Scan for the cell matching the given text and deliver its [x, y] coordinate at center. 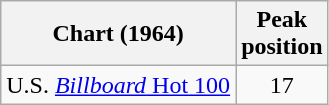
Chart (1964) [118, 34]
Peakposition [282, 34]
17 [282, 85]
U.S. Billboard Hot 100 [118, 85]
